Return the [X, Y] coordinate for the center point of the cell that contains the specified text.  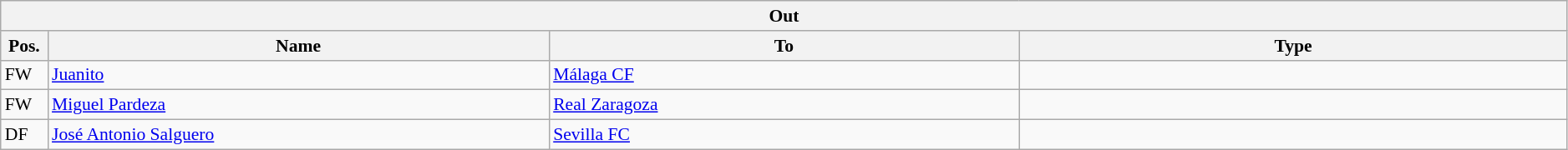
Out [784, 16]
Málaga CF [784, 75]
Sevilla FC [784, 135]
DF [24, 135]
Name [298, 46]
José Antonio Salguero [298, 135]
Real Zaragoza [784, 105]
Pos. [24, 46]
Juanito [298, 75]
Type [1293, 46]
To [784, 46]
Miguel Pardeza [298, 105]
